Capture the cell that displays the provided text and extract its (X, Y) central coordinate. 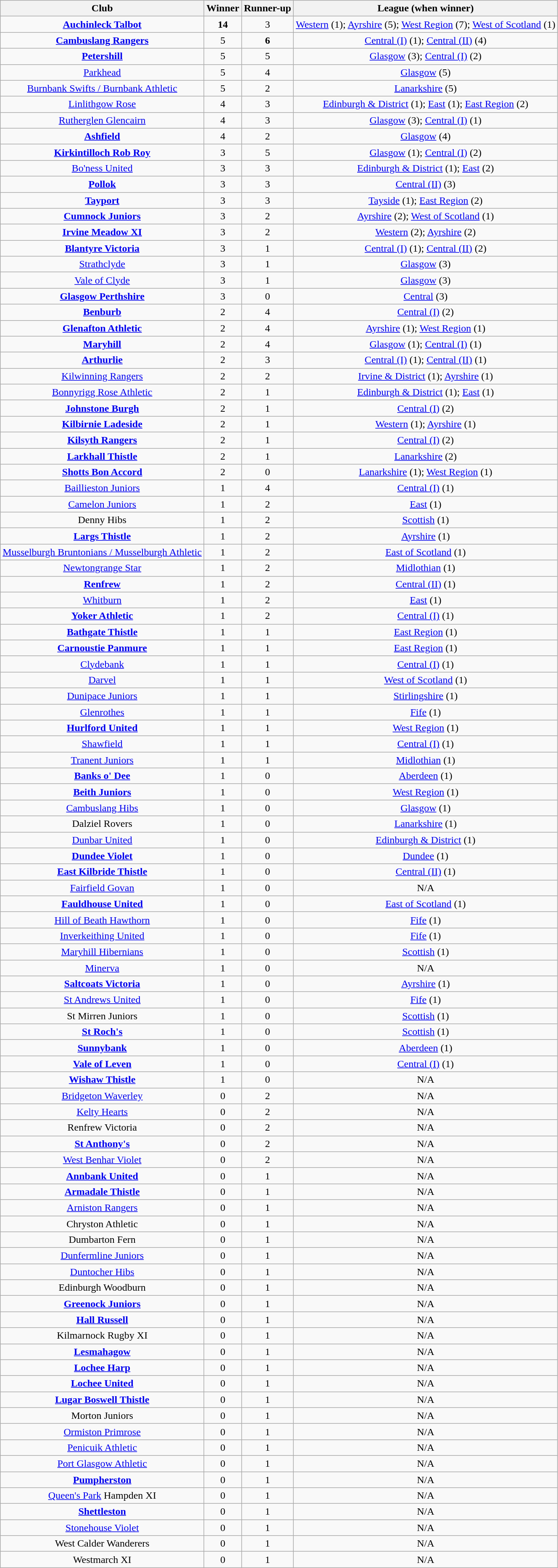
Winner (223, 8)
Denny Hibs (103, 520)
West Calder Wanderers (103, 1544)
Johnstone Burgh (103, 408)
Sunnybank (103, 1048)
Pollok (103, 184)
Lanarkshire (2) (425, 456)
Edinburgh & District (1); East (2) (425, 168)
Glasgow (3); Central (I) (1) (425, 120)
Irvine & District (1); Ayrshire (1) (425, 376)
Tranent Juniors (103, 760)
Lesmahagow (103, 1352)
Lanarkshire (1); West Region (1) (425, 472)
Bonnyrigg Rose Athletic (103, 392)
Irvine Meadow XI (103, 232)
Glenafton Athletic (103, 328)
Ayrshire (1); West Region (1) (425, 328)
Stirlingshire (1) (425, 696)
Central (II) (3) (425, 184)
League (when winner) (425, 8)
Kilmarnock Rugby XI (103, 1336)
Bridgeton Waverley (103, 1096)
Edinburgh & District (1); East (1) (425, 392)
St Anthony's (103, 1144)
Parkhead (103, 72)
Camelon Juniors (103, 504)
Edinburgh Woodburn (103, 1288)
Cambuslang Hibs (103, 808)
Western (1); Ayrshire (1) (425, 424)
Ashfield (103, 136)
Maryhill Hibernians (103, 952)
Glasgow Perthshire (103, 296)
Vale of Leven (103, 1064)
Runner-up (268, 8)
Shotts Bon Accord (103, 472)
Ayrshire (2); West of Scotland (1) (425, 216)
Morton Juniors (103, 1415)
Glasgow (1) (425, 808)
Minerva (103, 968)
Lochee Harp (103, 1368)
Duntocher Hibs (103, 1272)
Glasgow (4) (425, 136)
Larkhall Thistle (103, 456)
Dunfermline Juniors (103, 1256)
Central (I) (1); Central (II) (2) (425, 248)
Shawfield (103, 744)
East Kilbride Thistle (103, 872)
Kirkintilloch Rob Roy (103, 152)
Renfrew (103, 584)
Banks o' Dee (103, 776)
Lanarkshire (5) (425, 88)
Kilbirnie Ladeside (103, 424)
Penicuik Athletic (103, 1447)
Hill of Beath Hawthorn (103, 920)
Clydebank (103, 664)
Saltcoats Victoria (103, 984)
Whitburn (103, 600)
Rutherglen Glencairn (103, 120)
Darvel (103, 680)
St Roch's (103, 1032)
Bo'ness United (103, 168)
Inverkeithing United (103, 936)
Yoker Athletic (103, 616)
Largs Thistle (103, 536)
Lochee United (103, 1384)
Glasgow (3); Central (I) (2) (425, 56)
Baillieston Juniors (103, 488)
Glasgow (5) (425, 72)
Kilwinning Rangers (103, 376)
Burnbank Swifts / Burnbank Athletic (103, 88)
Greenock Juniors (103, 1304)
Hurlford United (103, 728)
Armadale Thistle (103, 1192)
Glasgow (1); Central (I) (2) (425, 152)
Cumnock Juniors (103, 216)
Dalziel Rovers (103, 824)
West Benhar Violet (103, 1160)
Strathclyde (103, 264)
14 (223, 24)
Dundee Violet (103, 856)
Chryston Athletic (103, 1224)
Wishaw Thistle (103, 1080)
Glenrothes (103, 712)
Pumpherston (103, 1479)
Tayside (1); East Region (2) (425, 200)
Musselburgh Bruntonians / Musselburgh Athletic (103, 552)
Arniston Rangers (103, 1208)
Central (I) (1); Central (II) (1) (425, 360)
Petershill (103, 56)
Carnoustie Panmure (103, 648)
Lugar Boswell Thistle (103, 1400)
Queen's Park Hampden XI (103, 1496)
Central (I) (1); Central (II) (4) (425, 40)
Cambuslang Rangers (103, 40)
Stonehouse Violet (103, 1528)
Glasgow (1); Central (I) (1) (425, 344)
Fairfield Govan (103, 888)
Renfrew Victoria (103, 1128)
St Andrews United (103, 1000)
Club (103, 8)
Hall Russell (103, 1320)
Auchinleck Talbot (103, 24)
Benburb (103, 312)
Maryhill (103, 344)
Dumbarton Fern (103, 1240)
Western (2); Ayrshire (2) (425, 232)
6 (268, 40)
Linlithgow Rose (103, 104)
Edinburgh & District (1); East (1); East Region (2) (425, 104)
Dunbar United (103, 840)
Tayport (103, 200)
Dunipace Juniors (103, 696)
Central (3) (425, 296)
Ormiston Primrose (103, 1431)
Shettleston (103, 1512)
Lanarkshire (1) (425, 824)
Edinburgh & District (1) (425, 840)
Arthurlie (103, 360)
St Mirren Juniors (103, 1016)
Beith Juniors (103, 792)
Bathgate Thistle (103, 632)
Kilsyth Rangers (103, 440)
Vale of Clyde (103, 280)
Western (1); Ayrshire (5); West Region (7); West of Scotland (1) (425, 24)
Newtongrange Star (103, 568)
Fauldhouse United (103, 904)
Westmarch XI (103, 1560)
Dundee (1) (425, 856)
Annbank United (103, 1176)
Kelty Hearts (103, 1112)
Blantyre Victoria (103, 248)
Port Glasgow Athletic (103, 1463)
West of Scotland (1) (425, 680)
